Return [x, y] of the center of cell containing provided text 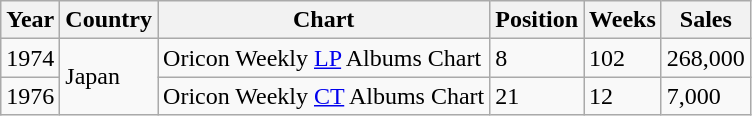
Chart [324, 20]
21 [537, 96]
Year [30, 20]
7,000 [706, 96]
Sales [706, 20]
Weeks [623, 20]
Oricon Weekly CT Albums Chart [324, 96]
1976 [30, 96]
102 [623, 58]
8 [537, 58]
12 [623, 96]
Japan [109, 77]
1974 [30, 58]
268,000 [706, 58]
Country [109, 20]
Position [537, 20]
Oricon Weekly LP Albums Chart [324, 58]
